Detect which cell encompasses the target text, then output its [x, y] center coordinate. 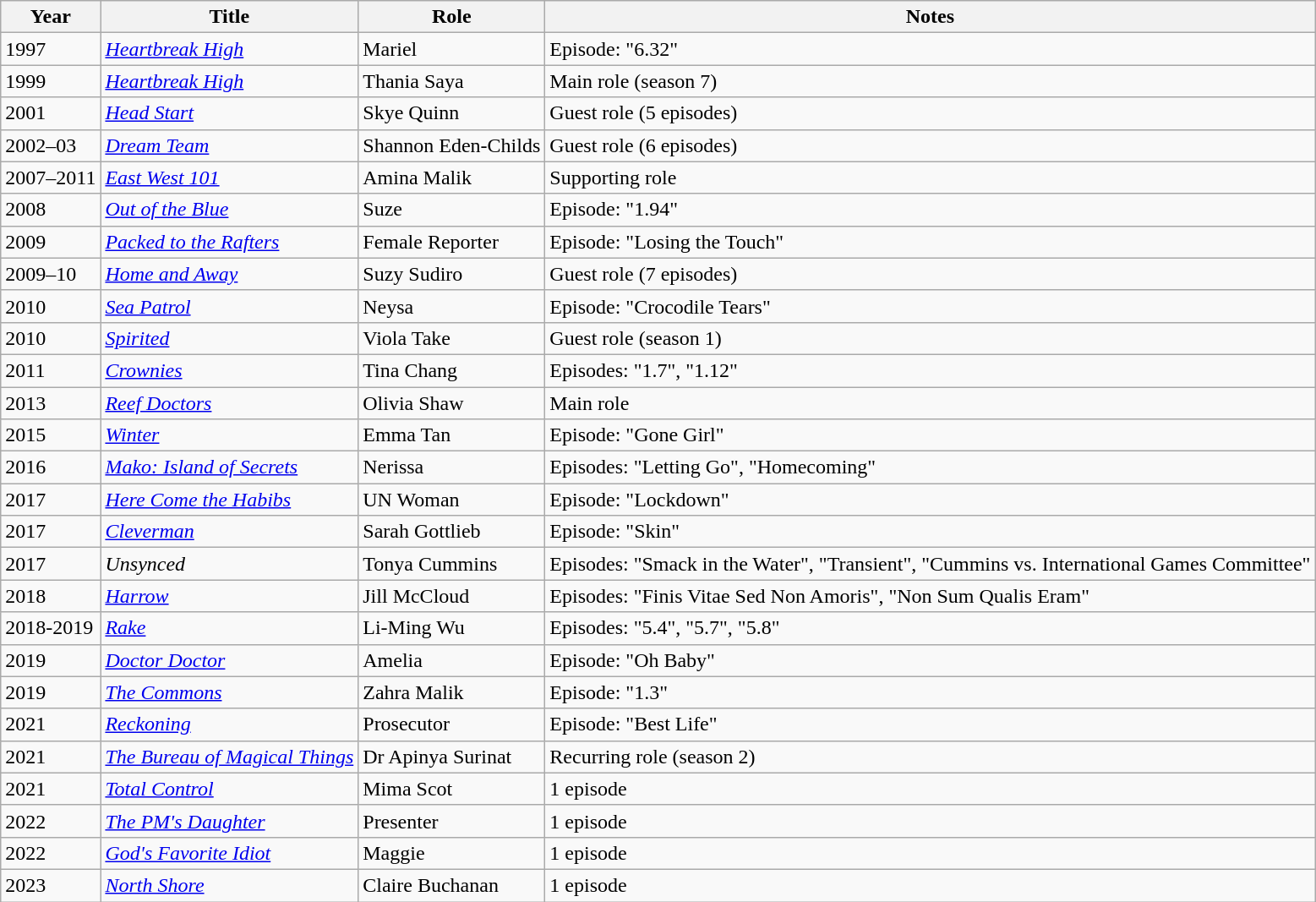
Prosecutor [451, 724]
2008 [51, 210]
Li-Ming Wu [451, 628]
Episode: "1.3" [930, 692]
Rake [230, 628]
Packed to the Rafters [230, 242]
2011 [51, 370]
Maggie [451, 853]
2009–10 [51, 274]
Emma Tan [451, 435]
2001 [51, 113]
Sarah Gottlieb [451, 532]
Shannon Eden-Childs [451, 145]
Episode: "Oh Baby" [930, 660]
Presenter [451, 821]
North Shore [230, 885]
Total Control [230, 789]
Thania Saya [451, 81]
Sea Patrol [230, 306]
UN Woman [451, 500]
Doctor Doctor [230, 660]
Year [51, 17]
Olivia Shaw [451, 403]
The Commons [230, 692]
Role [451, 17]
Suze [451, 210]
Reef Doctors [230, 403]
Nerissa [451, 467]
Cleverman [230, 532]
Supporting role [930, 178]
Guest role (5 episodes) [930, 113]
Amelia [451, 660]
Skye Quinn [451, 113]
Amina Malik [451, 178]
Recurring role (season 2) [930, 757]
Jill McCloud [451, 596]
Reckoning [230, 724]
2015 [51, 435]
Head Start [230, 113]
Episodes: "5.4", "5.7", "5.8" [930, 628]
Claire Buchanan [451, 885]
Mima Scot [451, 789]
Episodes: "1.7", "1.12" [930, 370]
Main role (season 7) [930, 81]
Episode: "1.94" [930, 210]
Episode: "Gone Girl" [930, 435]
Unsynced [230, 564]
Episodes: "Finis Vitae Sed Non Amoris", "Non Sum Qualis Eram" [930, 596]
Guest role (6 episodes) [930, 145]
Suzy Sudiro [451, 274]
Guest role (season 1) [930, 338]
2009 [51, 242]
2002–03 [51, 145]
Title [230, 17]
Notes [930, 17]
Main role [930, 403]
Tonya Cummins [451, 564]
2007–2011 [51, 178]
Crownies [230, 370]
Winter [230, 435]
Dr Apinya Surinat [451, 757]
1999 [51, 81]
Harrow [230, 596]
2016 [51, 467]
Here Come the Habibs [230, 500]
Neysa [451, 306]
The PM's Daughter [230, 821]
2023 [51, 885]
East West 101 [230, 178]
Viola Take [451, 338]
Mariel [451, 49]
Dream Team [230, 145]
Episode: "Best Life" [930, 724]
1997 [51, 49]
Female Reporter [451, 242]
Mako: Island of Secrets [230, 467]
Episode: "6.32" [930, 49]
2018 [51, 596]
Episode: "Skin" [930, 532]
Episodes: "Smack in the Water", "Transient", "Cummins vs. International Games Committee" [930, 564]
2018-2019 [51, 628]
Episodes: "Letting Go", "Homecoming" [930, 467]
Home and Away [230, 274]
Tina Chang [451, 370]
Guest role (7 episodes) [930, 274]
The Bureau of Magical Things [230, 757]
Episode: "Lockdown" [930, 500]
Zahra Malik [451, 692]
Out of the Blue [230, 210]
2013 [51, 403]
Episode: "Crocodile Tears" [930, 306]
God's Favorite Idiot [230, 853]
Episode: "Losing the Touch" [930, 242]
Spirited [230, 338]
